Locate the cell with the specified text and output its [X, Y] center coordinate. 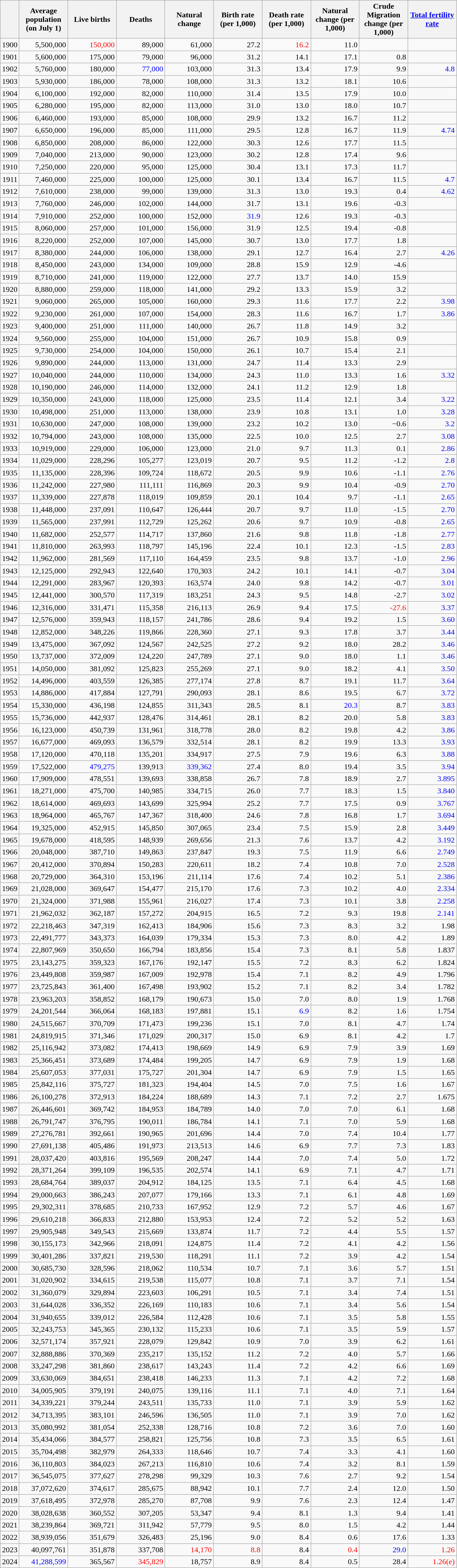
26.9 [238, 608]
12,441,000 [44, 595]
1.71 [432, 1170]
21.0 [238, 448]
2.141 [432, 913]
338,858 [189, 779]
22.4 [238, 546]
14,886,000 [44, 693]
252,338 [141, 1427]
79,000 [141, 57]
210,733 [141, 1207]
152,000 [189, 216]
20.1 [238, 497]
1968 [10, 877]
140,985 [141, 791]
149,863 [141, 852]
36,545,075 [44, 1476]
8,060,000 [44, 228]
31,020,902 [44, 1280]
112,428 [189, 1317]
199,205 [189, 1060]
4.74 [432, 130]
8,710,000 [44, 277]
11,135,000 [44, 473]
61,000 [189, 45]
0.8 [383, 57]
1.56 [432, 1244]
14.5 [238, 1085]
8.6 [286, 693]
2.1 [383, 350]
237,091 [92, 509]
211,114 [189, 877]
369,742 [92, 1109]
1918 [10, 265]
1996 [10, 1219]
10,630,000 [44, 424]
277,174 [189, 681]
24.2 [238, 571]
118,672 [189, 473]
1956 [10, 730]
325,994 [189, 803]
367,092 [92, 644]
3.8 [383, 901]
1940 [10, 534]
215,170 [189, 889]
9,400,000 [44, 326]
10,794,000 [44, 436]
1951 [10, 669]
117,319 [141, 595]
259,000 [92, 289]
22,218,463 [44, 925]
1961 [10, 791]
Death rate (per 1,000) [286, 19]
−0.6 [383, 424]
228,079 [141, 1341]
216,027 [189, 901]
136,505 [189, 1415]
110,183 [189, 1305]
5.0 [383, 1158]
1901 [10, 57]
37,072,620 [44, 1488]
126,385 [141, 681]
151,000 [189, 338]
382,979 [92, 1452]
334,715 [189, 791]
366,833 [92, 1219]
28.6 [238, 620]
27.8 [238, 681]
371,346 [92, 1036]
124,855 [141, 705]
311,343 [189, 705]
175,727 [141, 1072]
89,000 [141, 45]
25,196 [189, 1537]
351,679 [92, 1537]
12,291,000 [44, 583]
255,000 [92, 338]
199,236 [189, 1023]
124,220 [141, 656]
86,000 [141, 142]
375,727 [92, 1085]
18.9 [335, 779]
2004 [10, 1317]
1.59 [432, 1464]
170,303 [189, 571]
469,093 [92, 742]
25,366,451 [44, 1060]
1.44 [432, 1525]
331,471 [92, 608]
3.449 [432, 828]
230,132 [141, 1329]
25,607,053 [44, 1072]
6,280,000 [44, 106]
345,365 [92, 1329]
16.4 [335, 253]
226,584 [141, 1317]
28,371,264 [44, 1170]
23.9 [238, 412]
30,155,173 [44, 1244]
115,233 [189, 1329]
19.9 [335, 742]
32,243,753 [44, 1329]
-27.6 [383, 608]
15.6 [238, 925]
218,091 [141, 1244]
129,842 [189, 1341]
192,000 [92, 94]
1924 [10, 338]
278,298 [141, 1476]
125,823 [141, 669]
116,810 [189, 1464]
183,856 [189, 950]
403,559 [92, 681]
9,230,000 [44, 314]
255,269 [189, 669]
326,483 [141, 1537]
1.824 [432, 962]
155,961 [141, 901]
475,700 [92, 791]
186,784 [189, 1121]
19,678,000 [44, 840]
22.5 [238, 436]
28,037,420 [44, 1158]
7,040,000 [44, 155]
1932 [10, 436]
12.7 [286, 253]
1988 [10, 1121]
386,243 [92, 1195]
1998 [10, 1244]
364,310 [92, 877]
220,000 [92, 167]
29.9 [238, 118]
24.0 [238, 583]
16.8 [335, 816]
1981 [10, 1036]
Average population (on July 1) [44, 19]
258,821 [141, 1439]
32,571,174 [44, 1341]
343,373 [92, 938]
125,756 [189, 1439]
105,277 [141, 461]
339,362 [189, 767]
5,760,000 [44, 69]
115,358 [141, 608]
1927 [10, 375]
11,339,000 [44, 497]
2.86 [432, 448]
171,029 [141, 1036]
1979 [10, 1011]
337,708 [141, 1550]
29,302,311 [44, 1207]
384,023 [92, 1464]
372,978 [92, 1500]
479,275 [92, 767]
381,054 [92, 1427]
21.6 [238, 534]
164,459 [189, 558]
10,350,000 [44, 400]
3.767 [432, 803]
117,110 [141, 558]
1.3 [335, 1513]
208,000 [92, 142]
229,000 [92, 448]
347,319 [92, 925]
8,450,000 [44, 265]
14.8 [335, 595]
181,323 [141, 1085]
1984 [10, 1072]
1914 [10, 216]
213,513 [189, 1146]
6,100,000 [44, 94]
11,962,000 [44, 558]
41,288,599 [44, 1562]
114,717 [141, 534]
1.55 [432, 1317]
261,000 [92, 314]
5.5 [383, 1231]
318,400 [189, 816]
247,000 [92, 424]
241,786 [189, 620]
Total fertility rate [432, 19]
30.7 [238, 240]
139,116 [189, 1391]
1920 [10, 289]
180,000 [92, 69]
10,919,000 [44, 448]
16.2 [286, 45]
7,760,000 [44, 204]
285,675 [141, 1488]
202,574 [189, 1170]
188,689 [189, 1097]
11,565,000 [44, 522]
3.22 [432, 400]
332,514 [189, 742]
1992 [10, 1170]
196,000 [92, 130]
34,713,395 [44, 1415]
17,522,000 [44, 767]
171,473 [141, 1023]
2005 [10, 1329]
192,978 [189, 975]
2.77 [432, 534]
3.93 [432, 742]
228,296 [92, 461]
16,677,000 [44, 742]
1974 [10, 950]
470,118 [92, 754]
1960 [10, 779]
1980 [10, 1023]
1976 [10, 975]
2024 [10, 1562]
1967 [10, 864]
114,000 [141, 387]
-0.9 [383, 485]
1985 [10, 1085]
21,028,000 [44, 889]
436,198 [92, 705]
190,673 [189, 999]
2023 [10, 1550]
1975 [10, 962]
24,515,667 [44, 1023]
350,650 [92, 950]
27.4 [238, 767]
174,413 [141, 1048]
30,685,730 [44, 1268]
3.895 [432, 779]
1.782 [432, 987]
163,574 [189, 583]
200,317 [189, 1036]
1939 [10, 522]
369,647 [92, 889]
379,191 [92, 1391]
118,797 [141, 546]
1911 [10, 179]
1926 [10, 363]
18,757 [189, 1562]
15.3 [238, 938]
118,019 [141, 497]
218,062 [141, 1268]
122,640 [141, 571]
40,097,761 [44, 1550]
27.5 [238, 754]
9,560,000 [44, 338]
2018 [10, 1488]
387,710 [92, 852]
2.4 [335, 1488]
27,691,138 [44, 1146]
3.04 [432, 571]
11,242,000 [44, 485]
17.3 [335, 167]
307,205 [141, 1513]
3.02 [432, 595]
198,669 [189, 1048]
156,000 [189, 228]
143,699 [141, 803]
374,617 [92, 1488]
1959 [10, 767]
102,000 [141, 204]
23.2 [238, 424]
2.386 [432, 877]
252,577 [92, 534]
383,101 [92, 1415]
174,484 [141, 1060]
4.5 [383, 1183]
11,448,000 [44, 509]
1908 [10, 142]
1937 [10, 497]
8,220,000 [44, 240]
96,000 [189, 57]
101,000 [141, 228]
14.3 [238, 1097]
300,570 [92, 595]
197,881 [189, 1011]
-1.0 [383, 558]
154,477 [141, 889]
377,627 [92, 1476]
281,569 [92, 558]
358,852 [92, 999]
30.2 [238, 155]
7,460,000 [44, 179]
3.72 [432, 693]
3.28 [432, 412]
1993 [10, 1183]
53,347 [189, 1513]
179,334 [189, 938]
334,917 [189, 754]
1938 [10, 509]
1977 [10, 987]
12,125,000 [44, 571]
1942 [10, 558]
106,291 [189, 1293]
28,684,764 [44, 1183]
0.1 [383, 448]
337,821 [92, 1256]
26,100,278 [44, 1097]
10.5 [238, 1293]
Birth rate (per 1,000) [238, 19]
184,906 [189, 925]
246,596 [141, 1415]
99,329 [189, 1476]
34,005,905 [44, 1391]
14,170 [189, 1550]
2009 [10, 1378]
7,250,000 [44, 167]
18,271,000 [44, 791]
6.7 [383, 693]
1944 [10, 583]
2.3 [335, 1500]
29.2 [238, 289]
2012 [10, 1415]
215,669 [141, 1231]
1941 [10, 546]
21,962,032 [44, 913]
110,534 [189, 1268]
9,890,000 [44, 363]
1.33 [432, 1537]
3.694 [432, 816]
227,878 [92, 497]
15,330,000 [44, 705]
1953 [10, 693]
135,000 [189, 436]
2006 [10, 1341]
376,795 [92, 1121]
1916 [10, 240]
38,028,638 [44, 1513]
442,937 [92, 717]
10,040,000 [44, 375]
11,810,000 [44, 546]
2015 [10, 1452]
204,915 [189, 913]
465,767 [92, 816]
190,011 [141, 1121]
257,000 [92, 228]
32,888,886 [44, 1354]
12.1 [335, 400]
220,611 [189, 864]
8,880,000 [44, 289]
140,000 [189, 326]
31,644,028 [44, 1305]
2.749 [432, 852]
15.8 [335, 338]
195,569 [141, 1158]
25.2 [238, 803]
137,860 [189, 534]
131,000 [189, 363]
-2.7 [383, 595]
3.88 [432, 754]
109,724 [141, 473]
126,444 [189, 509]
12,852,000 [44, 632]
12,576,000 [44, 620]
235,217 [141, 1354]
2007 [10, 1354]
1994 [10, 1195]
1957 [10, 742]
19,325,000 [44, 828]
24,201,544 [44, 1011]
9,730,000 [44, 350]
16.5 [238, 913]
Natural change [189, 19]
33,630,069 [44, 1378]
29.0 [383, 1550]
1982 [10, 1048]
389,037 [92, 1183]
12.3 [335, 546]
10.3 [238, 1476]
166,794 [141, 950]
2.76 [432, 473]
10,498,000 [44, 412]
133,874 [189, 1231]
2.258 [432, 901]
184,125 [189, 1183]
226,169 [141, 1305]
1917 [10, 253]
35,434,066 [44, 1439]
99,000 [141, 192]
452,915 [92, 828]
184,224 [141, 1097]
283,967 [92, 583]
15.5 [238, 962]
1910 [10, 167]
2.83 [432, 546]
8,380,000 [44, 253]
115,077 [189, 1280]
194,404 [189, 1085]
381,092 [92, 669]
135,733 [189, 1403]
167,498 [141, 987]
334,615 [92, 1280]
2.2 [383, 302]
290,093 [189, 693]
21.3 [238, 840]
136,579 [141, 742]
2002 [10, 1293]
2016 [10, 1464]
2008 [10, 1366]
146,233 [189, 1378]
1.837 [432, 950]
378,685 [92, 1207]
1945 [10, 595]
3.44 [432, 632]
193,000 [92, 118]
162,413 [141, 925]
193,902 [189, 987]
1.89 [432, 938]
1.63 [432, 1219]
30.4 [238, 167]
3.32 [432, 375]
154,000 [189, 314]
30.3 [238, 142]
238,000 [92, 192]
247,789 [189, 656]
1923 [10, 326]
184,953 [141, 1109]
95,000 [141, 167]
1952 [10, 681]
1913 [10, 204]
29.1 [238, 253]
14.6 [238, 1146]
23,449,808 [44, 975]
359,323 [92, 962]
145,196 [189, 546]
12,316,000 [44, 608]
13,475,000 [44, 644]
15,736,000 [44, 717]
1963 [10, 816]
109,000 [189, 265]
157,272 [141, 913]
124,875 [189, 1244]
29.3 [238, 302]
1.754 [432, 1011]
207,077 [141, 1195]
1970 [10, 901]
Crude Migration change (per 1,000) [383, 19]
1931 [10, 424]
28.0 [238, 730]
216,113 [189, 608]
1.1 [383, 656]
201,304 [189, 1072]
29,000,663 [44, 1195]
1.64 [432, 1391]
4.9 [383, 975]
1955 [10, 717]
12.0 [383, 1488]
132,000 [189, 387]
184,789 [189, 1109]
1935 [10, 473]
238,418 [141, 1378]
124,567 [141, 644]
28.3 [238, 314]
1946 [10, 608]
31.7 [238, 204]
1949 [10, 644]
191,973 [141, 1146]
1978 [10, 999]
365,567 [92, 1562]
123,019 [189, 461]
23.4 [238, 828]
3.60 [432, 620]
29,610,218 [44, 1219]
14.2 [335, 583]
370,369 [92, 1354]
31.4 [238, 94]
342,966 [92, 1244]
228,360 [189, 632]
1.26(e) [432, 1562]
361,400 [92, 987]
183,251 [189, 595]
112,729 [141, 522]
28.8 [238, 265]
318,778 [189, 730]
1.675 [432, 1097]
77,000 [141, 69]
238,617 [141, 1366]
3.98 [432, 302]
2.528 [432, 864]
5.6 [383, 1305]
26,446,601 [44, 1109]
105,000 [141, 302]
1950 [10, 656]
2022 [10, 1537]
4.6 [383, 1207]
139,693 [141, 779]
241,000 [92, 277]
242,525 [189, 644]
469,693 [92, 803]
167,176 [141, 962]
1.77 [432, 1133]
9.6 [383, 155]
2019 [10, 1500]
6.4 [335, 1183]
17,120,000 [44, 754]
369,721 [92, 1525]
1964 [10, 828]
372,913 [92, 1097]
357,921 [92, 1341]
359,943 [92, 620]
18,614,000 [44, 803]
24.1 [238, 387]
1997 [10, 1231]
1954 [10, 705]
5.1 [383, 877]
35,080,992 [44, 1427]
403,816 [92, 1158]
450,739 [92, 730]
150,283 [141, 864]
153,196 [141, 877]
1905 [10, 106]
37,618,495 [44, 1500]
2011 [10, 1403]
2017 [10, 1476]
213,000 [92, 155]
20,412,000 [44, 864]
139,913 [141, 767]
348,226 [92, 632]
145,000 [189, 240]
212,880 [141, 1219]
31.0 [238, 106]
1.47 [432, 1500]
3.840 [432, 791]
1986 [10, 1097]
384,651 [92, 1378]
1990 [10, 1146]
1958 [10, 754]
372,009 [92, 656]
265,000 [92, 302]
153,953 [189, 1219]
36,110,803 [44, 1464]
1962 [10, 803]
109,859 [189, 497]
17,909,000 [44, 779]
1934 [10, 461]
143,243 [189, 1366]
118,291 [189, 1256]
1.26 [432, 1550]
1991 [10, 1158]
307,065 [189, 828]
1.41 [432, 1513]
267,213 [141, 1464]
370,709 [92, 1023]
1966 [10, 852]
1999 [10, 1256]
29,905,948 [44, 1231]
23,143,275 [44, 962]
128,716 [189, 1427]
328,596 [92, 1268]
25,842,116 [44, 1085]
20.5 [238, 473]
362,187 [92, 913]
119,866 [141, 632]
-1.8 [383, 534]
4.62 [432, 192]
116,869 [189, 485]
228,396 [92, 473]
373,082 [92, 1048]
168,183 [141, 1011]
1903 [10, 81]
3.01 [432, 583]
2000 [10, 1268]
111,111 [141, 485]
204,912 [141, 1183]
223,603 [141, 1293]
201,696 [189, 1133]
119,000 [141, 277]
478,551 [92, 779]
377,031 [92, 1072]
167,952 [189, 1207]
57,779 [189, 1525]
11,029,000 [44, 461]
1915 [10, 228]
167,009 [141, 975]
243,511 [141, 1403]
2.9 [383, 363]
28.4 [383, 1562]
196,535 [141, 1170]
1921 [10, 302]
2010 [10, 1391]
-4.6 [383, 265]
3.3 [335, 1452]
15.2 [238, 987]
110,647 [141, 509]
120,393 [141, 583]
144,000 [189, 204]
1.796 [432, 975]
336,352 [92, 1305]
195,000 [92, 106]
6.5 [383, 1439]
31,360,079 [44, 1293]
1989 [10, 1133]
1947 [10, 620]
7,610,000 [44, 192]
14,496,000 [44, 681]
339,012 [92, 1317]
1907 [10, 130]
20.0 [335, 717]
1928 [10, 387]
219,538 [141, 1280]
Live births [92, 19]
208,247 [189, 1158]
118,157 [141, 620]
175,000 [92, 57]
128,476 [141, 717]
6,850,000 [44, 142]
6,460,000 [44, 118]
1912 [10, 192]
329,894 [92, 1293]
118,646 [189, 1452]
1933 [10, 448]
21,324,000 [44, 901]
1919 [10, 277]
1972 [10, 925]
24,819,915 [44, 1036]
20,729,000 [44, 877]
351,878 [92, 1550]
14,050,000 [44, 669]
0.5 [335, 1562]
24.6 [238, 816]
1922 [10, 314]
-1.2 [383, 461]
1965 [10, 840]
26.0 [238, 791]
1971 [10, 913]
2021 [10, 1525]
6.3 [383, 754]
7,910,000 [44, 216]
17.1 [335, 57]
2014 [10, 1439]
1969 [10, 889]
314,461 [189, 717]
103,000 [189, 69]
1983 [10, 1060]
240,075 [141, 1391]
1.0 [383, 412]
1929 [10, 400]
4.26 [432, 253]
1.65 [432, 1072]
2.96 [432, 558]
145,850 [141, 828]
311,942 [141, 1525]
384,577 [92, 1439]
1.98 [432, 925]
1.50 [432, 1488]
10,190,000 [44, 387]
18.3 [335, 791]
4.4 [335, 1231]
359,987 [92, 975]
25,116,942 [44, 1048]
2003 [10, 1305]
38,939,056 [44, 1537]
Natural change (per 1,000) [335, 19]
370,894 [92, 864]
11,682,000 [44, 534]
38,239,864 [44, 1525]
23,963,203 [44, 999]
28.2 [383, 644]
366,064 [92, 1011]
88,942 [189, 1488]
179,166 [189, 1195]
1.83 [432, 1146]
3.37 [432, 608]
16,123,000 [44, 730]
1906 [10, 118]
22,491,777 [44, 938]
135,201 [141, 754]
31.2 [238, 57]
34,339,221 [44, 1403]
3.192 [432, 840]
5,930,000 [44, 81]
135,152 [189, 1354]
31,940,655 [44, 1317]
23,725,843 [44, 987]
1902 [10, 69]
285,270 [141, 1500]
2.334 [432, 889]
18.1 [335, 81]
9,060,000 [44, 302]
190,965 [141, 1133]
1973 [10, 938]
1925 [10, 350]
17.8 [335, 632]
90,000 [141, 155]
35,704,498 [44, 1452]
8.9 [238, 1562]
3.50 [432, 669]
5,600,000 [44, 57]
3.94 [432, 767]
1987 [10, 1109]
1909 [10, 155]
379,244 [92, 1403]
405,486 [92, 1146]
417,884 [92, 693]
264,333 [141, 1452]
18,964,000 [44, 816]
269,656 [189, 840]
78,000 [141, 81]
1904 [10, 94]
2001 [10, 1280]
392,661 [92, 1133]
19.2 [335, 620]
219,530 [141, 1256]
227,980 [92, 485]
373,689 [92, 1060]
1.66 [432, 1354]
3.64 [432, 681]
160,000 [189, 302]
24.7 [238, 363]
131,961 [141, 730]
19.1 [335, 681]
33,247,298 [44, 1366]
399,109 [92, 1170]
29.5 [238, 130]
1943 [10, 571]
237,991 [92, 522]
Deaths [141, 19]
349,543 [92, 1231]
27,276,781 [44, 1133]
147,367 [141, 816]
26,791,747 [44, 1121]
1900 [10, 45]
237,847 [189, 852]
2020 [10, 1513]
1995 [10, 1207]
168,179 [141, 999]
8.8 [238, 1550]
1.72 [432, 1158]
125,262 [189, 522]
418,595 [92, 840]
87,708 [189, 1500]
1948 [10, 632]
22,807,969 [44, 950]
1936 [10, 485]
30,401,286 [44, 1256]
192,147 [189, 962]
263,993 [92, 546]
27.7 [238, 277]
186,000 [92, 81]
127,791 [141, 693]
381,860 [92, 1366]
26.1 [238, 350]
225,000 [92, 179]
360,552 [92, 1513]
1.768 [432, 999]
0.6 [335, 1537]
3.08 [432, 436]
19.5 [335, 693]
1930 [10, 412]
5,500,000 [44, 45]
141,000 [189, 289]
13,737,000 [44, 656]
2013 [10, 1427]
148,939 [141, 840]
164,039 [141, 938]
254,000 [92, 350]
371,988 [92, 901]
20,048,000 [44, 852]
6,650,000 [44, 130]
20.6 [238, 522]
1.74 [432, 1023]
292,943 [92, 571]
30.1 [238, 179]
345,829 [141, 1562]
28.5 [238, 705]
